Return the [X, Y] coordinate for the center point of the cell that contains the specified text.  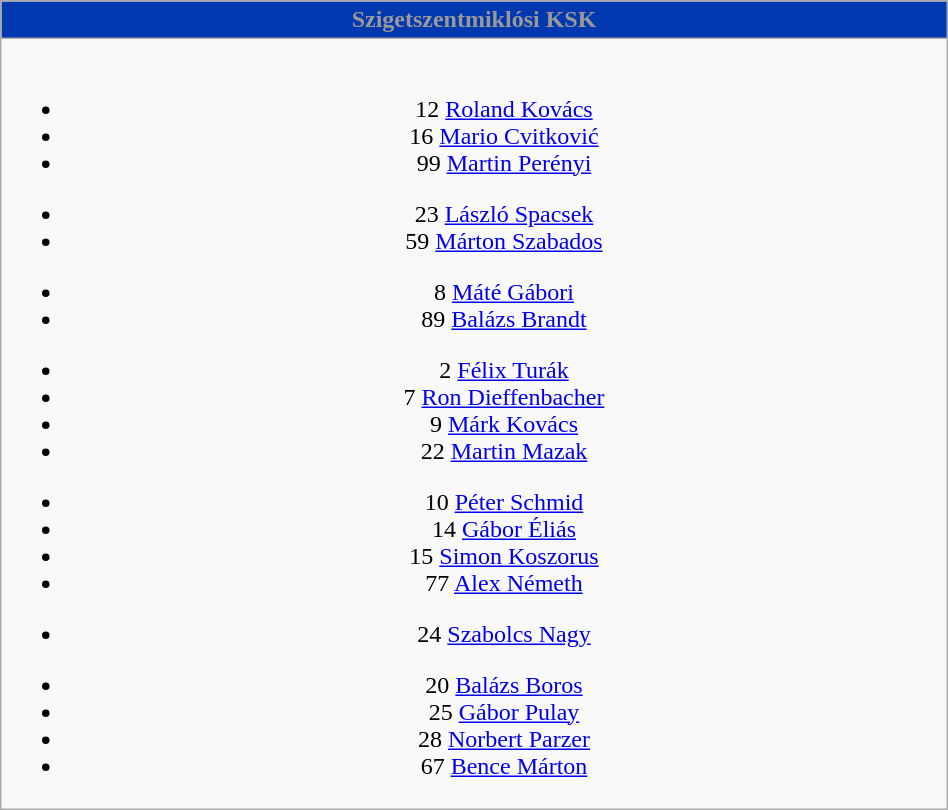
Szigetszentmiklósi KSK [474, 20]
